For the text-containing cell, return its midpoint in (x, y) coordinate format. 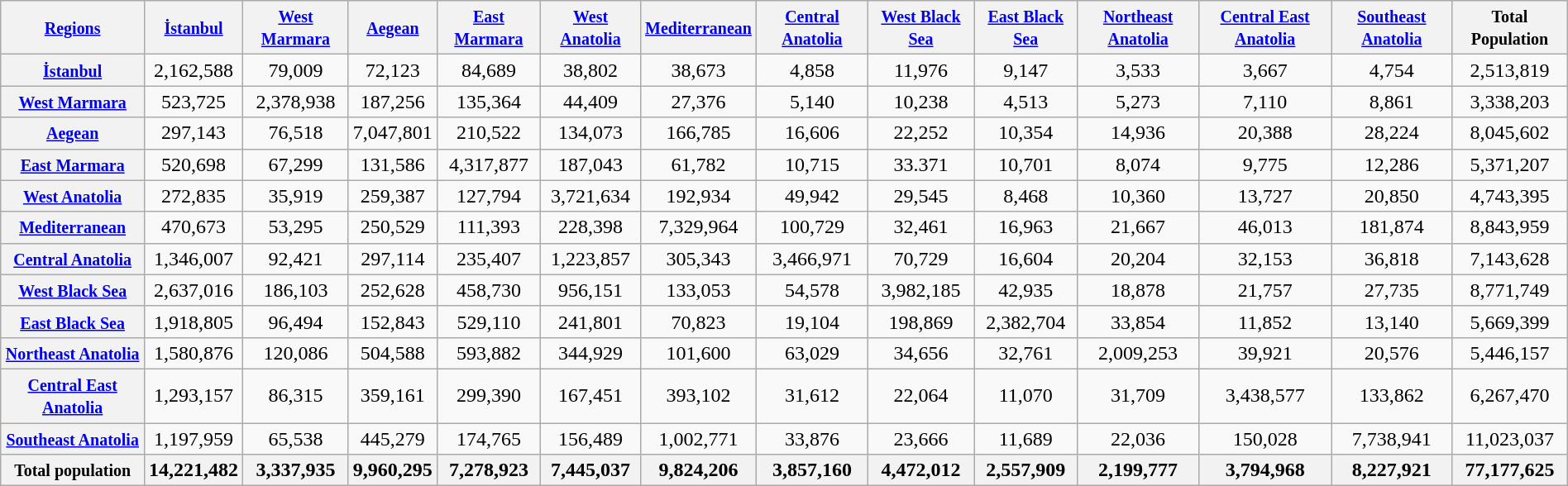
187,043 (590, 164)
7,047,801 (392, 133)
2,162,588 (194, 70)
9,147 (1025, 70)
65,538 (296, 439)
13,140 (1392, 322)
152,843 (392, 322)
10,701 (1025, 164)
8,227,921 (1392, 470)
8,843,959 (1510, 227)
4,743,395 (1510, 196)
22,252 (920, 133)
7,329,964 (699, 227)
3,438,577 (1265, 395)
20,204 (1138, 259)
186,103 (296, 290)
192,934 (699, 196)
70,729 (920, 259)
2,382,704 (1025, 322)
2,199,777 (1138, 470)
272,835 (194, 196)
1,918,805 (194, 322)
11,023,037 (1510, 439)
241,801 (590, 322)
54,578 (812, 290)
38,802 (590, 70)
16,606 (812, 133)
1,197,959 (194, 439)
36,818 (1392, 259)
250,529 (392, 227)
29,545 (920, 196)
39,921 (1265, 353)
198,869 (920, 322)
53,295 (296, 227)
76,518 (296, 133)
35,919 (296, 196)
7,143,628 (1510, 259)
10,715 (812, 164)
344,929 (590, 353)
2,009,253 (1138, 353)
34,656 (920, 353)
38,673 (699, 70)
5,446,157 (1510, 353)
299,390 (488, 395)
133,053 (699, 290)
5,273 (1138, 102)
7,445,037 (590, 470)
20,388 (1265, 133)
111,393 (488, 227)
470,673 (194, 227)
79,009 (296, 70)
1,293,157 (194, 395)
127,794 (488, 196)
187,256 (392, 102)
297,114 (392, 259)
70,823 (699, 322)
19,104 (812, 322)
32,761 (1025, 353)
33.371 (920, 164)
11,976 (920, 70)
61,782 (699, 164)
8,861 (1392, 102)
Total population (73, 470)
Regions (73, 28)
12,286 (1392, 164)
72,123 (392, 70)
150,028 (1265, 439)
20,850 (1392, 196)
7,738,941 (1392, 439)
9,775 (1265, 164)
10,238 (920, 102)
4,754 (1392, 70)
3,466,971 (812, 259)
77,177,625 (1510, 470)
11,070 (1025, 395)
2,378,938 (296, 102)
46,013 (1265, 227)
86,315 (296, 395)
4,317,877 (488, 164)
523,725 (194, 102)
22,064 (920, 395)
16,604 (1025, 259)
92,421 (296, 259)
5,669,399 (1510, 322)
166,785 (699, 133)
27,376 (699, 102)
133,862 (1392, 395)
49,942 (812, 196)
33,876 (812, 439)
9,824,206 (699, 470)
235,407 (488, 259)
1,346,007 (194, 259)
44,409 (590, 102)
31,709 (1138, 395)
359,161 (392, 395)
21,757 (1265, 290)
529,110 (488, 322)
101,600 (699, 353)
23,666 (920, 439)
31,612 (812, 395)
3,982,185 (920, 290)
3,667 (1265, 70)
135,364 (488, 102)
100,729 (812, 227)
Total Population (1510, 28)
167,451 (590, 395)
84,689 (488, 70)
7,278,923 (488, 470)
120,086 (296, 353)
181,874 (1392, 227)
156,489 (590, 439)
8,468 (1025, 196)
96,494 (296, 322)
210,522 (488, 133)
8,074 (1138, 164)
11,689 (1025, 439)
32,153 (1265, 259)
4,513 (1025, 102)
393,102 (699, 395)
33,854 (1138, 322)
3,794,968 (1265, 470)
305,343 (699, 259)
228,398 (590, 227)
520,698 (194, 164)
28,224 (1392, 133)
3,721,634 (590, 196)
174,765 (488, 439)
18,878 (1138, 290)
4,858 (812, 70)
5,371,207 (1510, 164)
3,857,160 (812, 470)
11,852 (1265, 322)
2,513,819 (1510, 70)
6,267,470 (1510, 395)
10,354 (1025, 133)
1,580,876 (194, 353)
4,472,012 (920, 470)
3,533 (1138, 70)
8,771,749 (1510, 290)
1,223,857 (590, 259)
67,299 (296, 164)
9,960,295 (392, 470)
42,935 (1025, 290)
131,586 (392, 164)
134,073 (590, 133)
445,279 (392, 439)
16,963 (1025, 227)
8,045,602 (1510, 133)
14,221,482 (194, 470)
21,667 (1138, 227)
458,730 (488, 290)
1,002,771 (699, 439)
20,576 (1392, 353)
27,735 (1392, 290)
63,029 (812, 353)
956,151 (590, 290)
593,882 (488, 353)
297,143 (194, 133)
259,387 (392, 196)
14,936 (1138, 133)
10,360 (1138, 196)
3,338,203 (1510, 102)
252,628 (392, 290)
2,557,909 (1025, 470)
5,140 (812, 102)
7,110 (1265, 102)
2,637,016 (194, 290)
504,588 (392, 353)
13,727 (1265, 196)
32,461 (920, 227)
22,036 (1138, 439)
3,337,935 (296, 470)
